Return [x, y] of the center of cell containing provided text 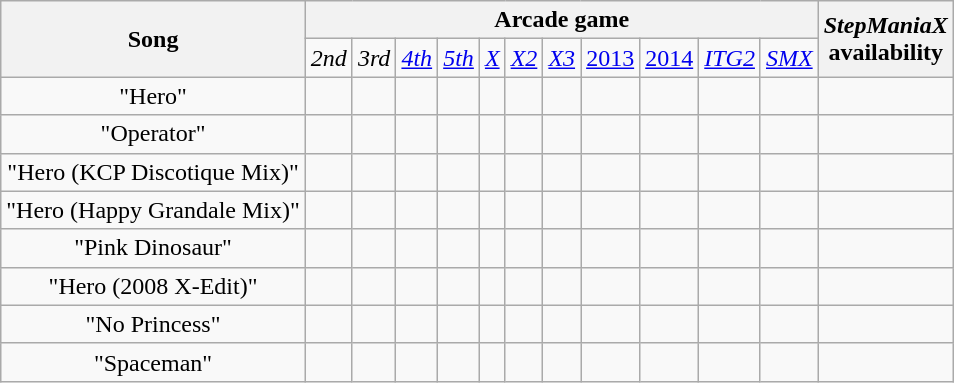
2014 [670, 58]
2nd [328, 58]
"Pink Dinosaur" [154, 248]
X3 [562, 58]
4th [417, 58]
"No Princess" [154, 324]
"Spaceman" [154, 362]
"Hero (2008 X-Edit)" [154, 286]
3rd [374, 58]
ITG2 [730, 58]
Arcade game [562, 20]
Song [154, 39]
SMX [789, 58]
"Hero (Happy Grandale Mix)" [154, 210]
2013 [610, 58]
X2 [524, 58]
"Hero (KCP Discotique Mix)" [154, 172]
StepManiaXavailability [886, 39]
"Operator" [154, 134]
"Hero" [154, 96]
X [492, 58]
5th [459, 58]
